Return the [X, Y] coordinate for the center point of the cell that contains the specified text.  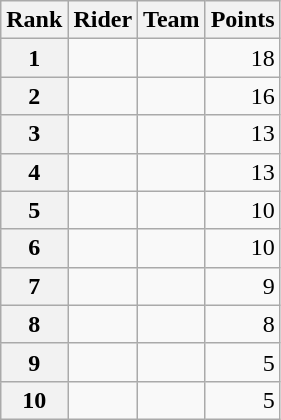
2 [34, 96]
16 [242, 96]
Points [242, 20]
1 [34, 58]
Team [172, 20]
3 [34, 134]
18 [242, 58]
4 [34, 172]
6 [34, 248]
Rank [34, 20]
Rider [103, 20]
7 [34, 286]
